Locate the cell with the specified text and output its (X, Y) center coordinate. 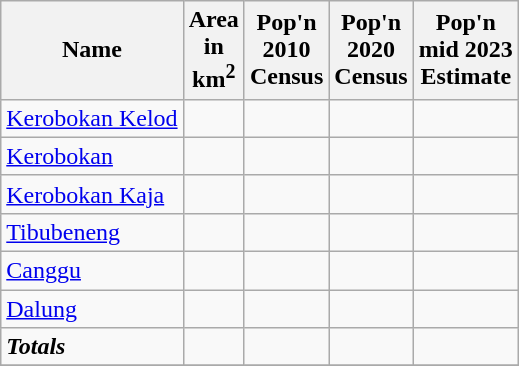
Canggu (92, 271)
Kerobokan Kelod (92, 118)
Kerobokan Kaja (92, 194)
Pop'n 2010 Census (286, 50)
Totals (92, 347)
Pop'n mid 2023 Estimate (466, 50)
Tibubeneng (92, 232)
Dalung (92, 309)
Area in km2 (214, 50)
Name (92, 50)
Kerobokan (92, 156)
Pop'n 2020 Census (371, 50)
